Extract the [x, y] coordinate from the center of the cell holding the provided text.  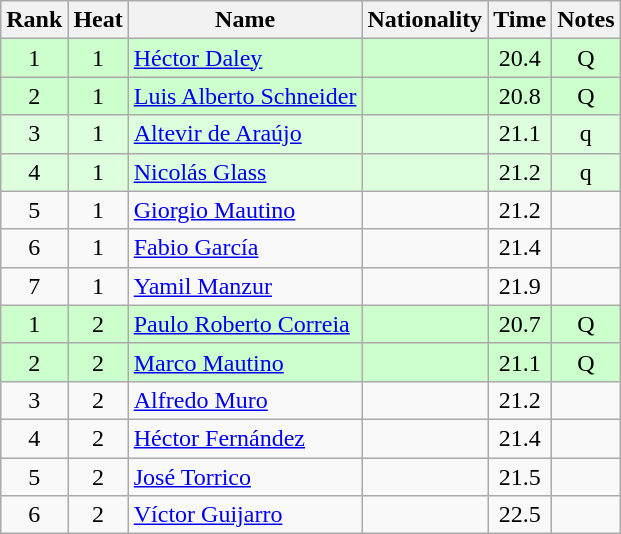
Fabio García [245, 248]
Alfredo Muro [245, 400]
Víctor Guijarro [245, 515]
Altevir de Araújo [245, 134]
Nicolás Glass [245, 172]
Name [245, 20]
Luis Alberto Schneider [245, 96]
22.5 [520, 515]
Paulo Roberto Correia [245, 324]
Time [520, 20]
Heat [98, 20]
Marco Mautino [245, 362]
Notes [586, 20]
Yamil Manzur [245, 286]
Héctor Fernández [245, 438]
20.4 [520, 58]
7 [34, 286]
Héctor Daley [245, 58]
José Torrico [245, 477]
Giorgio Mautino [245, 210]
21.9 [520, 286]
Rank [34, 20]
20.8 [520, 96]
20.7 [520, 324]
Nationality [425, 20]
21.5 [520, 477]
